Return (x, y) of the center of cell containing provided text 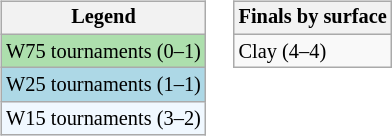
Legend (103, 18)
W25 tournaments (1–1) (103, 85)
W15 tournaments (3–2) (103, 119)
Clay (4–4) (313, 51)
Finals by surface (313, 18)
W75 tournaments (0–1) (103, 51)
